Search for the cell housing the specified text and yield its [X, Y] center coordinate. 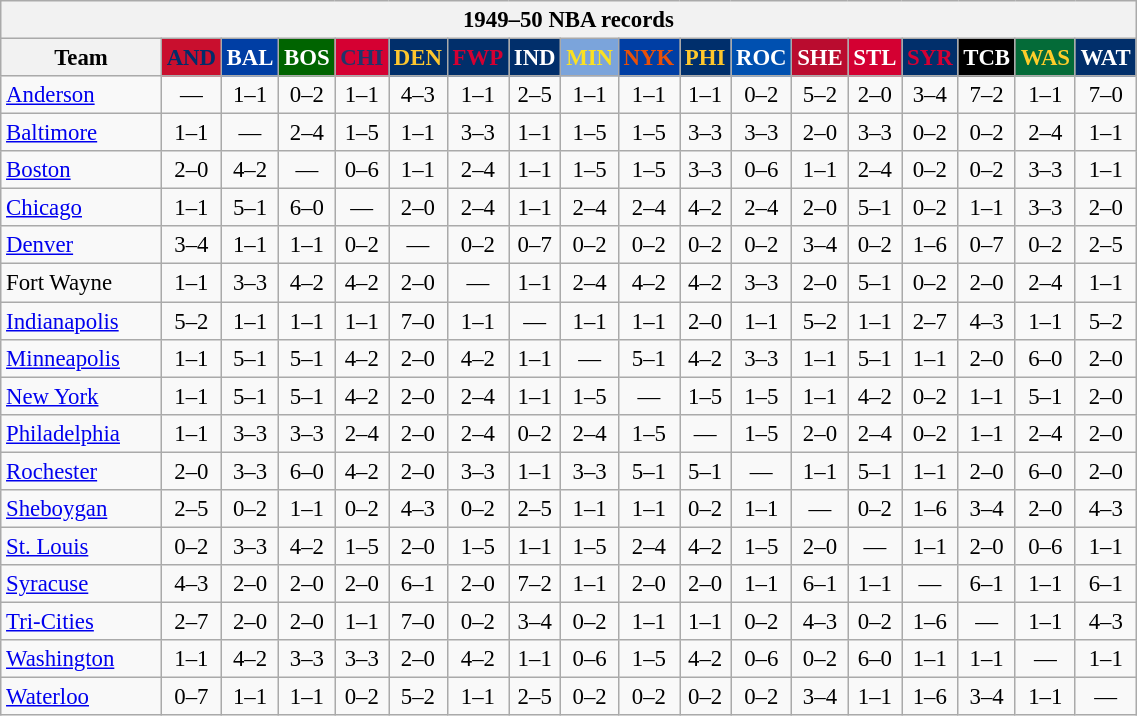
St. Louis [82, 546]
AND [191, 58]
Team [82, 58]
Indianapolis [82, 321]
FWP [478, 58]
Syracuse [82, 584]
1949–50 NBA records [568, 20]
TCB [986, 58]
Sheboygan [82, 509]
PHI [706, 58]
DEN [418, 58]
BAL [250, 58]
MIN [590, 58]
Boston [82, 170]
NYK [648, 58]
IND [534, 58]
BOS [307, 58]
SYR [930, 58]
Fort Wayne [82, 283]
Chicago [82, 208]
Anderson [82, 95]
ROC [762, 58]
STL [875, 58]
Washington [82, 659]
Baltimore [82, 133]
New York [82, 396]
WAS [1045, 58]
Denver [82, 245]
WAT [1106, 58]
Minneapolis [82, 358]
Tri-Cities [82, 621]
SHE [820, 58]
CHI [362, 58]
Philadelphia [82, 433]
Rochester [82, 471]
Waterloo [82, 697]
